Locate the cell with the specified text and output its [x, y] center coordinate. 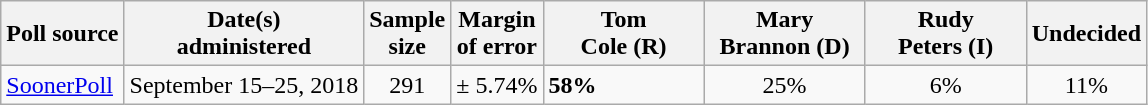
Marginof error [497, 34]
Undecided [1086, 34]
291 [408, 85]
11% [1086, 85]
± 5.74% [497, 85]
Poll source [62, 34]
MaryBrannon (D) [784, 34]
58% [624, 85]
25% [784, 85]
September 15–25, 2018 [244, 85]
6% [946, 85]
TomCole (R) [624, 34]
Date(s)administered [244, 34]
Samplesize [408, 34]
RudyPeters (I) [946, 34]
SoonerPoll [62, 85]
